Determine the (x, y) coordinate at the center of the cell enclosing the given text.  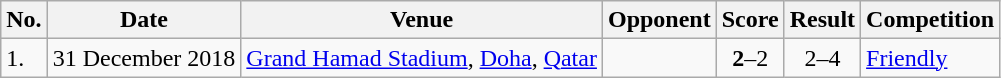
31 December 2018 (144, 58)
Score (750, 20)
Date (144, 20)
No. (24, 20)
Competition (930, 20)
Grand Hamad Stadium, Doha, Qatar (422, 58)
Opponent (659, 20)
2–2 (750, 58)
Friendly (930, 58)
1. (24, 58)
Result (822, 20)
Venue (422, 20)
2–4 (822, 58)
